Identify which cell holds the provided text, then report its [x, y] central coordinate. 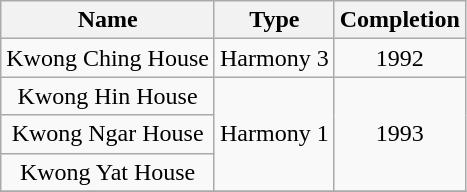
Harmony 3 [274, 58]
Kwong Ching House [108, 58]
Kwong Ngar House [108, 134]
Kwong Hin House [108, 96]
Type [274, 20]
1993 [400, 134]
Name [108, 20]
Harmony 1 [274, 134]
1992 [400, 58]
Kwong Yat House [108, 172]
Completion [400, 20]
